Return the [X, Y] coordinate for the center point of the cell that contains the specified text.  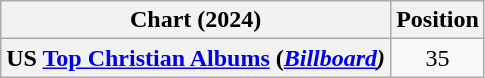
Chart (2024) [196, 20]
35 [438, 58]
Position [438, 20]
US Top Christian Albums (Billboard) [196, 58]
